Determine the [x, y] coordinate at the center of the cell enclosing the given text.  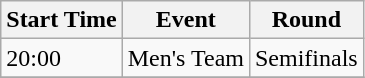
20:00 [62, 58]
Semifinals [306, 58]
Round [306, 20]
Start Time [62, 20]
Men's Team [186, 58]
Event [186, 20]
